Scan for the cell matching the given text and deliver its [x, y] coordinate at center. 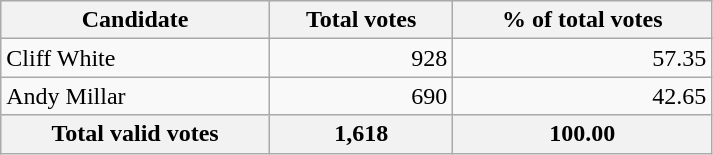
1,618 [360, 134]
Andy Millar [136, 96]
42.65 [582, 96]
690 [360, 96]
Cliff White [136, 58]
57.35 [582, 58]
Candidate [136, 20]
Total votes [360, 20]
Total valid votes [136, 134]
100.00 [582, 134]
928 [360, 58]
% of total votes [582, 20]
